Determine the (X, Y) coordinate at the center of the cell enclosing the given text.  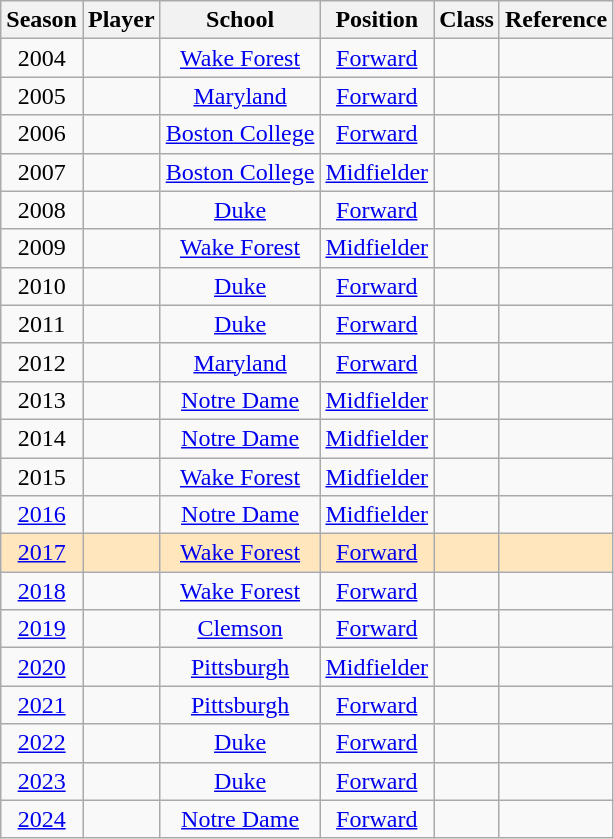
2022 (42, 743)
2015 (42, 477)
Class (467, 20)
2009 (42, 248)
2013 (42, 400)
2023 (42, 781)
2010 (42, 286)
Clemson (240, 629)
Position (377, 20)
2005 (42, 96)
Reference (556, 20)
2004 (42, 58)
2007 (42, 172)
2021 (42, 705)
2017 (42, 553)
Player (121, 20)
2011 (42, 324)
2024 (42, 819)
2016 (42, 515)
2006 (42, 134)
2019 (42, 629)
2008 (42, 210)
2018 (42, 591)
2012 (42, 362)
2020 (42, 667)
School (240, 20)
2014 (42, 438)
Season (42, 20)
